Capture the cell that displays the provided text and extract its [X, Y] central coordinate. 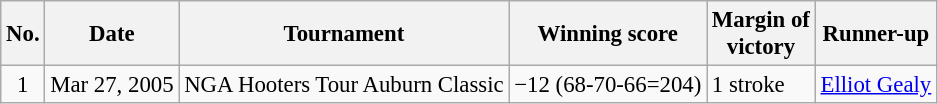
Mar 27, 2005 [112, 85]
Tournament [344, 34]
No. [23, 34]
Elliot Gealy [876, 85]
NGA Hooters Tour Auburn Classic [344, 85]
Margin ofvictory [762, 34]
1 stroke [762, 85]
Date [112, 34]
1 [23, 85]
−12 (68-70-66=204) [608, 85]
Runner-up [876, 34]
Winning score [608, 34]
